Provide the (x, y) coordinate of the cell's center where the given text is located.  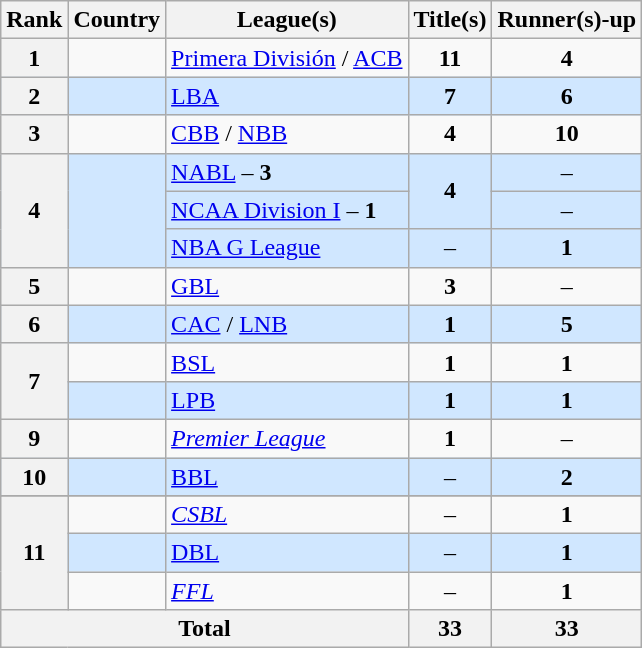
NCAA Division I – 1 (287, 210)
Total (204, 629)
LPB (287, 400)
Premier League (287, 438)
BBL (287, 477)
CSBL (287, 515)
9 (34, 438)
GBL (287, 286)
Rank (34, 20)
NABL – 3 (287, 172)
Country (117, 20)
League(s) (287, 20)
DBL (287, 553)
LBA (287, 96)
CBB / NBB (287, 134)
CAC / LNB (287, 324)
BSL (287, 362)
Runner(s)-up (567, 20)
Title(s) (450, 20)
Primera División / ACB (287, 58)
FFL (287, 591)
NBA G League (287, 248)
